Identify which cell holds the provided text, then report its [X, Y] central coordinate. 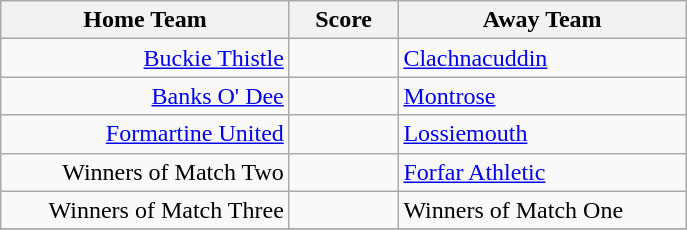
Winners of Match Two [146, 172]
Home Team [146, 20]
Formartine United [146, 134]
Away Team [542, 20]
Winners of Match Three [146, 210]
Score [344, 20]
Lossiemouth [542, 134]
Buckie Thistle [146, 58]
Winners of Match One [542, 210]
Forfar Athletic [542, 172]
Montrose [542, 96]
Clachnacuddin [542, 58]
Banks O' Dee [146, 96]
